Identify which cell holds the provided text, then report its (x, y) central coordinate. 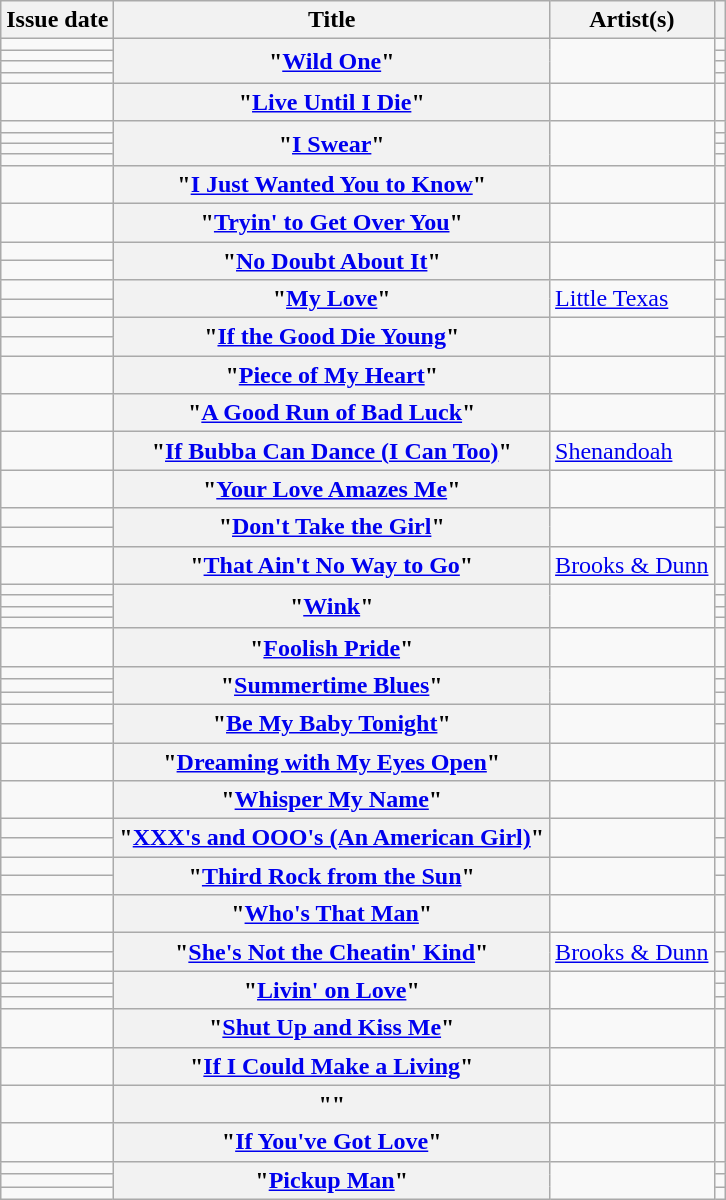
"If the Good Die Young" (332, 337)
"My Love" (332, 299)
"Shut Up and Kiss Me" (332, 1028)
"Live Until I Die" (332, 102)
"Who's That Man" (332, 914)
"Piece of My Heart" (332, 375)
"Dreaming with My Eyes Open" (332, 761)
"Be My Baby Tonight" (332, 723)
"Don't Take the Girl" (332, 527)
"Whisper My Name" (332, 800)
Artist(s) (632, 20)
"Foolish Pride" (332, 647)
"Your Love Amazes Me" (332, 489)
"I Just Wanted You to Know" (332, 184)
"That Ain't No Way to Go" (332, 565)
"Wild One" (332, 61)
Little Texas (632, 299)
"I Swear" (332, 143)
"No Doubt About It" (332, 261)
"Pickup Man" (332, 1180)
"If I Could Make a Living" (332, 1066)
"XXX's and OOO's (An American Girl)" (332, 838)
Shenandoah (632, 451)
"Livin' on Love" (332, 990)
"If You've Got Love" (332, 1142)
Title (332, 20)
"Third Rock from the Sun" (332, 876)
"A Good Run of Bad Luck" (332, 413)
"Tryin' to Get Over You" (332, 222)
"" (332, 1104)
Issue date (58, 20)
"Wink" (332, 606)
"If Bubba Can Dance (I Can Too)" (332, 451)
"Summertime Blues" (332, 685)
"She's Not the Cheatin' Kind" (332, 952)
